Extract the [x, y] coordinate from the center of the cell holding the provided text.  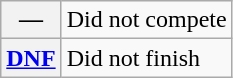
DNF [31, 58]
Did not compete [146, 20]
Did not finish [146, 58]
— [31, 20]
